Capture the cell that displays the provided text and extract its [X, Y] central coordinate. 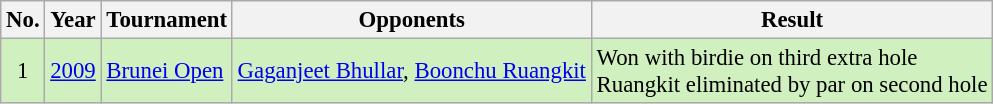
Year [73, 20]
Gaganjeet Bhullar, Boonchu Ruangkit [412, 72]
Tournament [166, 20]
1 [23, 72]
No. [23, 20]
2009 [73, 72]
Won with birdie on third extra holeRuangkit eliminated by par on second hole [792, 72]
Brunei Open [166, 72]
Opponents [412, 20]
Result [792, 20]
